For the text-containing cell, return its midpoint in (X, Y) coordinate format. 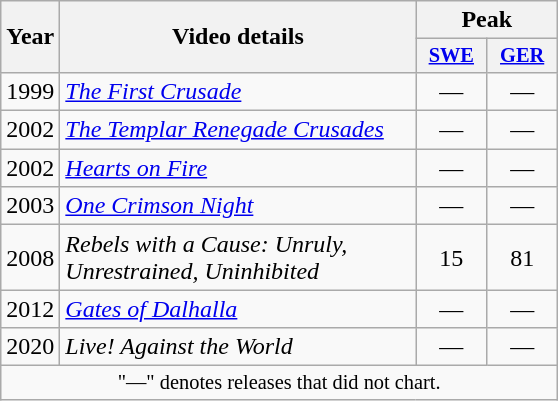
One Crimson Night (238, 206)
The First Crusade (238, 91)
2008 (30, 258)
Live! Against the World (238, 347)
Video details (238, 37)
15 (452, 258)
1999 (30, 91)
2012 (30, 309)
2020 (30, 347)
81 (522, 258)
Gates of Dalhalla (238, 309)
2003 (30, 206)
Hearts on Fire (238, 168)
Peak (487, 20)
The Templar Renegade Crusades (238, 130)
SWE (452, 56)
GER (522, 56)
Rebels with a Cause: Unruly, Unrestrained, Uninhibited (238, 258)
"—" denotes releases that did not chart. (280, 383)
Year (30, 37)
